Find where the given text appears and provide that cell's center as [X, Y] coordinate. 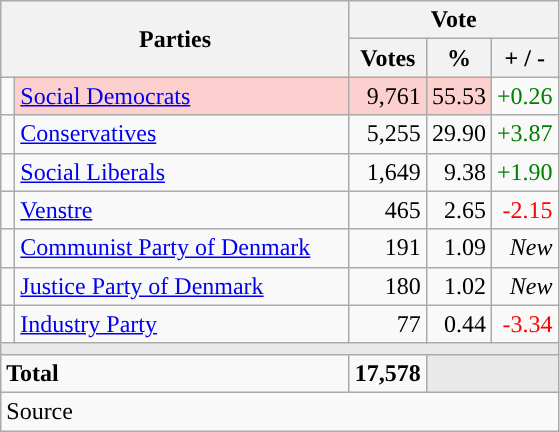
9,761 [388, 96]
+0.26 [524, 96]
Votes [388, 58]
1.09 [458, 248]
Communist Party of Denmark [182, 248]
+ / - [524, 58]
-3.34 [524, 324]
Vote [454, 20]
1,649 [388, 172]
5,255 [388, 134]
465 [388, 210]
0.44 [458, 324]
Social Democrats [182, 96]
Source [280, 411]
77 [388, 324]
Justice Party of Denmark [182, 286]
-2.15 [524, 210]
17,578 [388, 373]
Total [176, 373]
% [458, 58]
+1.90 [524, 172]
55.53 [458, 96]
1.02 [458, 286]
+3.87 [524, 134]
180 [388, 286]
29.90 [458, 134]
9.38 [458, 172]
Venstre [182, 210]
Social Liberals [182, 172]
Industry Party [182, 324]
Conservatives [182, 134]
Parties [176, 39]
191 [388, 248]
2.65 [458, 210]
